Provide the (X, Y) coordinate of the cell's center where the given text is located.  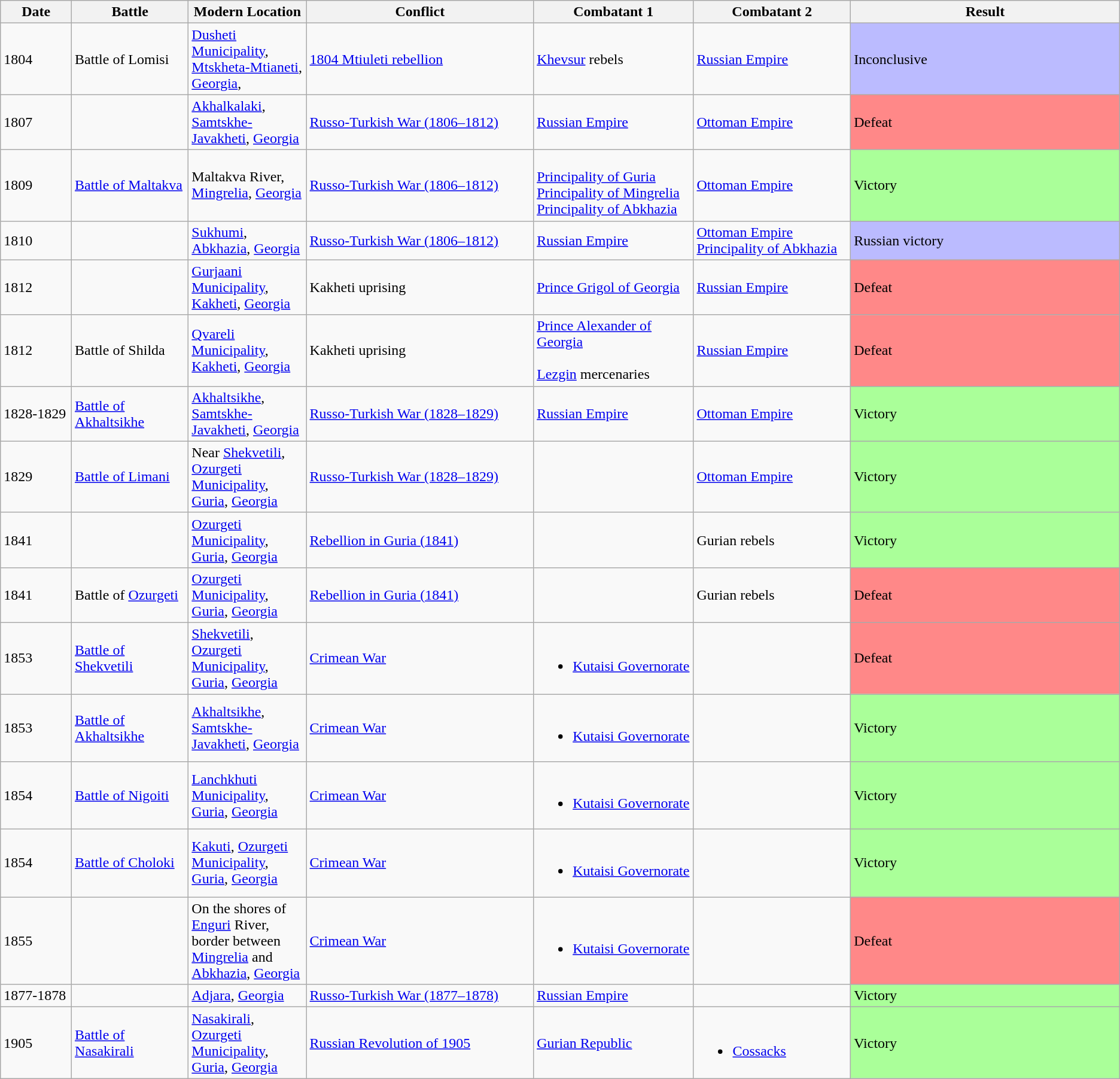
Battle of Limani (130, 476)
Combatant 1 (614, 12)
Modern Location (248, 12)
Khevsur rebels (614, 59)
Akhalkalaki, Samtskhe-Javakheti, Georgia (248, 122)
Russo-Turkish War (1877–1878) (420, 996)
Sukhumi, Abkhazia, Georgia (248, 241)
Battle of Nigoiti (130, 796)
1828-1829 (36, 414)
1905 (36, 1042)
Battle of Choloki (130, 863)
Battle (130, 12)
1804 Mtiuleti rebellion (420, 59)
Battle of Shekvetili (130, 658)
Gurjaani Municipality, Kakheti, Georgia (248, 287)
1877-1878 (36, 996)
Near Shekvetili, Ozurgeti Municipality, Guria, Georgia (248, 476)
Result (985, 12)
1809 (36, 186)
Battle of Nasakirali (130, 1042)
1807 (36, 122)
Principality of Guria Principality of Mingrelia Principality of Abkhazia (614, 186)
Nasakirali, Ozurgeti Municipality, Guria, Georgia (248, 1042)
1855 (36, 941)
Cossacks (772, 1042)
Prince Alexander of GeorgiaLezgin mercenaries (614, 351)
1810 (36, 241)
Battle of Maltakva (130, 186)
Gurian Republic (614, 1042)
On the shores of Enguri River, border between Mingrelia and Abkhazia, Georgia (248, 941)
Ottoman Empire Principality of Abkhazia (772, 241)
Date (36, 12)
Battle of Ozurgeti (130, 595)
Lanchkhuti Municipality, Guria, Georgia (248, 796)
Combatant 2 (772, 12)
Dusheti Municipality, Mtskheta-Mtianeti, Georgia, (248, 59)
Shekvetili, Ozurgeti Municipality, Guria, Georgia (248, 658)
Adjara, Georgia (248, 996)
Inconclusive (985, 59)
1829 (36, 476)
Russian Revolution of 1905 (420, 1042)
Battle of Shilda (130, 351)
Battle of Lomisi (130, 59)
Qvareli Municipality, Kakheti, Georgia (248, 351)
Maltakva River, Mingrelia, Georgia (248, 186)
Kakuti, Ozurgeti Municipality, Guria, Georgia (248, 863)
Conflict (420, 12)
1804 (36, 59)
Russian victory (985, 241)
Prince Grigol of Georgia (614, 287)
